Detect which cell encompasses the target text, then output its [x, y] center coordinate. 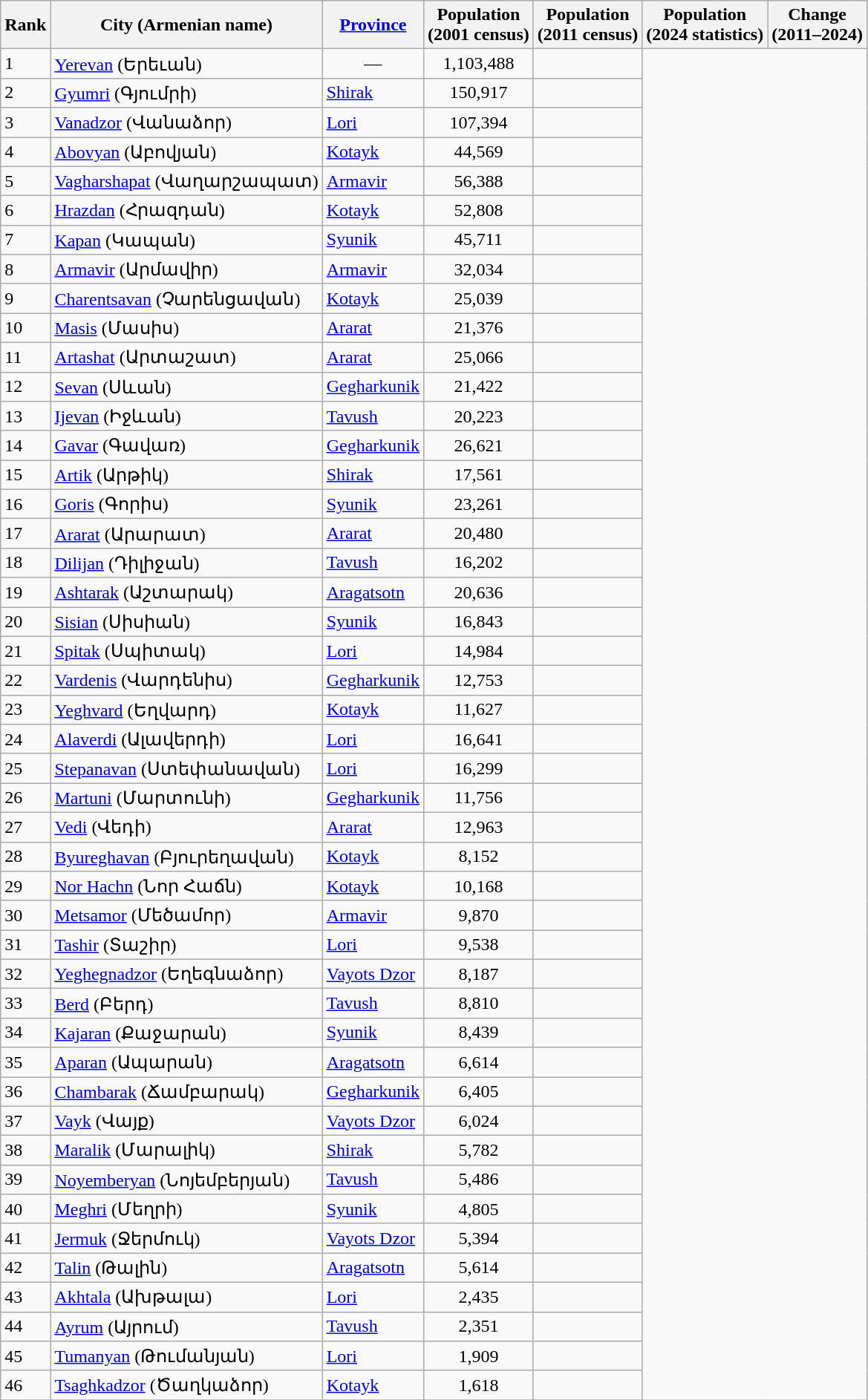
Rank [25, 25]
Yeghegnadzor (Եղեգնաձոր) [186, 974]
46 [25, 1385]
10,168 [479, 886]
24 [25, 739]
20,636 [479, 592]
6 [25, 211]
25,039 [479, 298]
43 [25, 1297]
2,351 [479, 1327]
9,870 [479, 915]
Population(2001 census) [479, 25]
Ayrum (Այրում) [186, 1327]
Armavir (Արմավիր) [186, 269]
Province [373, 25]
32,034 [479, 269]
Ararat (Արարատ) [186, 534]
13 [25, 416]
16,299 [479, 768]
14 [25, 445]
8,810 [479, 1004]
26,621 [479, 445]
17,561 [479, 475]
4,805 [479, 1209]
28 [25, 857]
44,569 [479, 151]
Sisian (Սիսիան) [186, 622]
12,753 [479, 681]
Akhtala (Ախթալա) [186, 1297]
7 [25, 240]
1,909 [479, 1356]
City (Armenian name) [186, 25]
Chambarak (Ճամբարակ) [186, 1091]
Vedi (Վեդի) [186, 827]
16,641 [479, 739]
16 [25, 504]
30 [25, 915]
Talin (Թալին) [186, 1268]
Yerevan (Երեւան) [186, 64]
21,376 [479, 328]
27 [25, 827]
20,223 [479, 416]
Charentsavan (Չարենցավան) [186, 298]
Change(2011–2024) [818, 25]
Stepanavan (Ստեփանավան) [186, 768]
11 [25, 357]
6,405 [479, 1091]
Vardenis (Վարդենիս) [186, 681]
19 [25, 592]
Sevan (Սևան) [186, 387]
Vagharshapat (Վաղարշապատ) [186, 181]
14,984 [479, 651]
8 [25, 269]
107,394 [479, 122]
5,486 [479, 1180]
Tumanyan (Թումանյան) [186, 1356]
42 [25, 1268]
Yeghvard (Եղվարդ) [186, 710]
Goris (Գորիս) [186, 504]
Meghri (Մեղրի) [186, 1209]
22 [25, 681]
11,627 [479, 710]
5,394 [479, 1238]
Dilijan (Դիլիջան) [186, 563]
37 [25, 1121]
20 [25, 622]
2,435 [479, 1297]
Gavar (Գավառ) [186, 445]
3 [25, 122]
Alaverdi (Ալավերդի) [186, 739]
5,782 [479, 1151]
9,538 [479, 945]
8,152 [479, 857]
Aparan (Ապարան) [186, 1062]
10 [25, 328]
— [373, 64]
Gyumri (Գյումրի) [186, 93]
17 [25, 534]
1,618 [479, 1385]
Vayk (Վայք) [186, 1121]
52,808 [479, 211]
21,422 [479, 387]
44 [25, 1327]
8,439 [479, 1033]
23,261 [479, 504]
5,614 [479, 1268]
6,614 [479, 1062]
Abovyan (Աբովյան) [186, 151]
Tashir (Տաշիր) [186, 945]
Maralik (Մարալիկ) [186, 1151]
Ijevan (Իջևան) [186, 416]
Artashat (Արտաշատ) [186, 357]
45 [25, 1356]
6,024 [479, 1121]
150,917 [479, 93]
21 [25, 651]
41 [25, 1238]
Martuni (Մարտունի) [186, 798]
5 [25, 181]
45,711 [479, 240]
31 [25, 945]
39 [25, 1180]
18 [25, 563]
1,103,488 [479, 64]
Hrazdan (Հրազդան) [186, 211]
Population(2024 statistics) [705, 25]
Metsamor (Մեծամոր) [186, 915]
Spitak (Սպիտակ) [186, 651]
1 [25, 64]
Noyemberyan (Նոյեմբերյան) [186, 1180]
Masis (Մասիս) [186, 328]
23 [25, 710]
20,480 [479, 534]
Byureghavan (Բյուրեղավան) [186, 857]
40 [25, 1209]
Artik (Արթիկ) [186, 475]
25 [25, 768]
29 [25, 886]
2 [25, 93]
Jermuk (Ջերմուկ) [186, 1238]
12,963 [479, 827]
4 [25, 151]
26 [25, 798]
Kajaran (Քաջարան) [186, 1033]
25,066 [479, 357]
16,843 [479, 622]
56,388 [479, 181]
9 [25, 298]
38 [25, 1151]
36 [25, 1091]
Nor Hachn (Նոր Հաճն) [186, 886]
8,187 [479, 974]
35 [25, 1062]
Vanadzor (Վանաձոր) [186, 122]
16,202 [479, 563]
12 [25, 387]
15 [25, 475]
33 [25, 1004]
32 [25, 974]
Tsaghkadzor (Ծաղկաձոր) [186, 1385]
Kapan (Կապան) [186, 240]
Berd (Բերդ) [186, 1004]
34 [25, 1033]
Ashtarak (Աշտարակ) [186, 592]
Population(2011 census) [587, 25]
11,756 [479, 798]
